Identify which cell holds the provided text, then report its [X, Y] central coordinate. 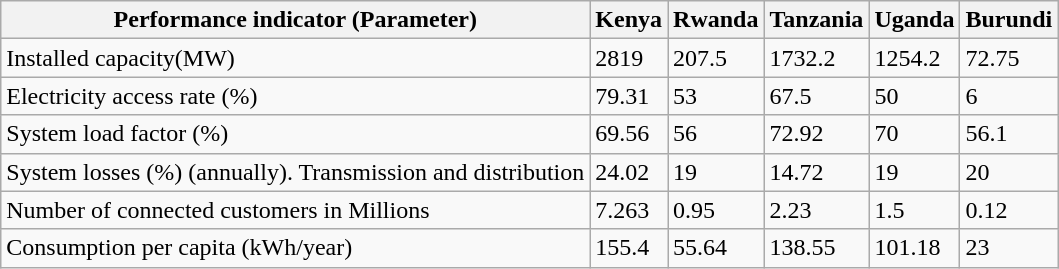
6 [1009, 96]
0.95 [716, 210]
System losses (%) (annually). Transmission and distribution [296, 172]
2.23 [816, 210]
Installed capacity(MW) [296, 58]
207.5 [716, 58]
20 [1009, 172]
Number of connected customers in Millions [296, 210]
70 [914, 134]
101.18 [914, 248]
72.75 [1009, 58]
Performance indicator (Parameter) [296, 20]
23 [1009, 248]
Consumption per capita (kWh/year) [296, 248]
Rwanda [716, 20]
2819 [629, 58]
7.263 [629, 210]
Kenya [629, 20]
69.56 [629, 134]
55.64 [716, 248]
Tanzania [816, 20]
138.55 [816, 248]
24.02 [629, 172]
67.5 [816, 96]
50 [914, 96]
Uganda [914, 20]
155.4 [629, 248]
Electricity access rate (%) [296, 96]
14.72 [816, 172]
Burundi [1009, 20]
56.1 [1009, 134]
1.5 [914, 210]
72.92 [816, 134]
1732.2 [816, 58]
56 [716, 134]
53 [716, 96]
1254.2 [914, 58]
79.31 [629, 96]
System load factor (%) [296, 134]
0.12 [1009, 210]
